Provide the [x, y] coordinate of the cell's center where the given text is located.  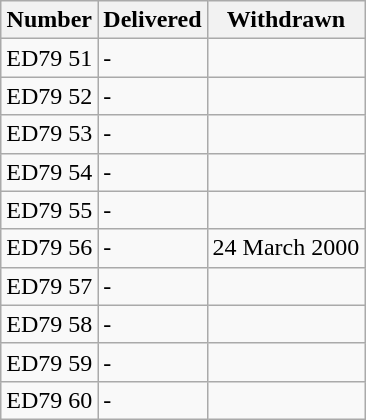
ED79 53 [50, 134]
ED79 58 [50, 324]
Number [50, 20]
Delivered [152, 20]
Withdrawn [286, 20]
ED79 56 [50, 248]
ED79 52 [50, 96]
ED79 59 [50, 362]
ED79 57 [50, 286]
24 March 2000 [286, 248]
ED79 54 [50, 172]
ED79 55 [50, 210]
ED79 51 [50, 58]
ED79 60 [50, 400]
